Locate the cell with the specified text and output its [X, Y] center coordinate. 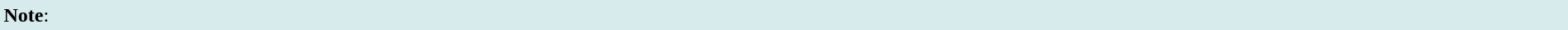
Note: [784, 15]
